Scan for the cell matching the given text and deliver its (x, y) coordinate at center. 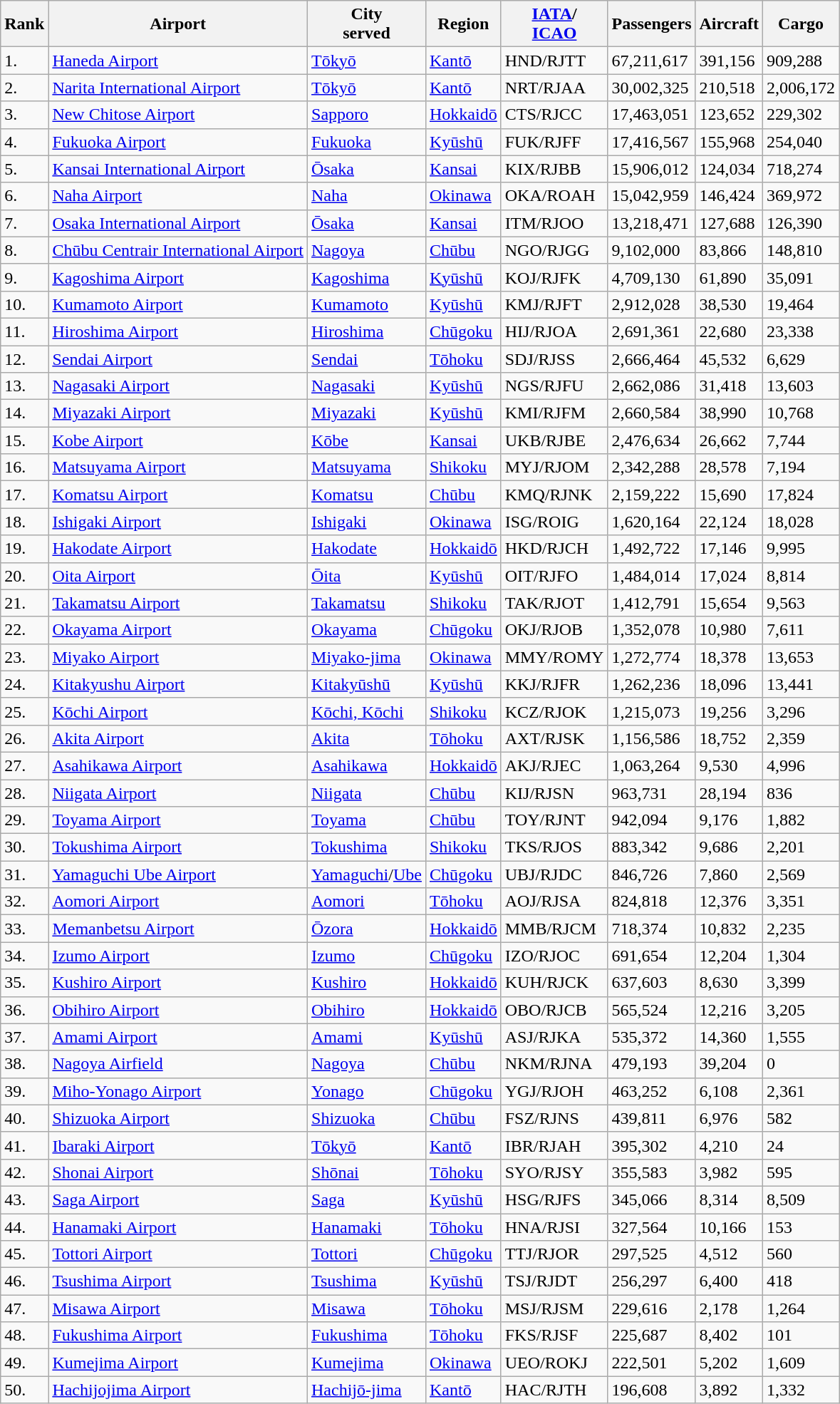
1,555 (801, 1037)
17,463,051 (651, 115)
35,091 (801, 277)
MYJ/RJOM (554, 468)
8,314 (730, 1199)
Yamaguchi/Ube (367, 874)
OKA/ROAH (554, 196)
Cargo (801, 24)
31. (24, 874)
Tsushima (367, 1281)
Cityserved (367, 24)
229,302 (801, 115)
17,416,567 (651, 142)
9,176 (730, 820)
Hakodate Airport (178, 549)
MSJ/RJSM (554, 1308)
Sendai Airport (178, 358)
1,262,236 (651, 684)
TAK/RJOT (554, 603)
535,372 (651, 1037)
148,810 (801, 250)
565,524 (651, 1010)
37. (24, 1037)
9,686 (730, 847)
29. (24, 820)
Ishigaki (367, 522)
Komatsu Airport (178, 495)
836 (801, 793)
13,603 (801, 386)
3,351 (801, 902)
146,424 (730, 196)
327,564 (651, 1227)
19,464 (801, 304)
2,662,086 (651, 386)
43. (24, 1199)
9,530 (730, 765)
Hiroshima Airport (178, 331)
35. (24, 983)
TKS/RJOS (554, 847)
Fukuoka Airport (178, 142)
40. (24, 1118)
Sapporo (367, 115)
196,608 (651, 1390)
26. (24, 738)
9,102,000 (651, 250)
824,818 (651, 902)
Airport (178, 24)
17. (24, 495)
22,124 (730, 522)
Kobe Airport (178, 440)
AXT/RJSK (554, 738)
883,342 (651, 847)
Kansai International Airport (178, 169)
Rank (24, 24)
13. (24, 386)
NGO/RJGG (554, 250)
Tokushima (367, 847)
595 (801, 1172)
KMQ/RJNK (554, 495)
Naha (367, 196)
YGJ/RJOH (554, 1091)
560 (801, 1254)
UKB/RJBE (554, 440)
Toyama Airport (178, 820)
14,360 (730, 1037)
3,205 (801, 1010)
38,990 (730, 413)
1,156,586 (651, 738)
Amami (367, 1037)
Hanamaki Airport (178, 1227)
Obihiro Airport (178, 1010)
2,666,464 (651, 358)
HKD/RJCH (554, 549)
10. (24, 304)
39,204 (730, 1064)
Fukuoka (367, 142)
153 (801, 1227)
Obihiro (367, 1010)
KMI/RJFM (554, 413)
Hanamaki (367, 1227)
AKJ/RJEC (554, 765)
Fukushima Airport (178, 1336)
HAC/RJTH (554, 1390)
4,996 (801, 765)
Aomori Airport (178, 902)
45,532 (730, 358)
ASJ/RJKA (554, 1037)
Tottori (367, 1254)
KUH/RJCK (554, 983)
5,202 (730, 1363)
IBR/RJAH (554, 1145)
1,063,264 (651, 765)
463,252 (651, 1091)
1,412,791 (651, 603)
12,216 (730, 1010)
Kōchi Airport (178, 711)
47. (24, 1308)
Kōchi, Kōchi (367, 711)
38. (24, 1064)
30. (24, 847)
Passengers (651, 24)
KMJ/RJFT (554, 304)
OIT/RJFO (554, 576)
Akita (367, 738)
6,108 (730, 1091)
Ōzora (367, 929)
30,002,325 (651, 88)
254,040 (801, 142)
7,194 (801, 468)
1,609 (801, 1363)
46. (24, 1281)
23. (24, 657)
UEO/ROKJ (554, 1363)
19. (24, 549)
Kushiro Airport (178, 983)
13,441 (801, 684)
8. (24, 250)
15,654 (730, 603)
Naha Airport (178, 196)
846,726 (651, 874)
Ishigaki Airport (178, 522)
7,611 (801, 630)
3,296 (801, 711)
Shōnai (367, 1172)
1,215,073 (651, 711)
83,866 (730, 250)
18,752 (730, 738)
Nagasaki Airport (178, 386)
718,374 (651, 929)
SYO/RJSY (554, 1172)
New Chitose Airport (178, 115)
2,912,028 (651, 304)
Misawa (367, 1308)
Akita Airport (178, 738)
0 (801, 1064)
FUK/RJFF (554, 142)
Miyako Airport (178, 657)
10,980 (730, 630)
256,297 (651, 1281)
963,731 (651, 793)
8,814 (801, 576)
24 (801, 1145)
HND/RJTT (554, 61)
12. (24, 358)
Kumejima (367, 1363)
23,338 (801, 331)
4,512 (730, 1254)
225,687 (651, 1336)
Saga (367, 1199)
12,204 (730, 956)
418 (801, 1281)
TTJ/RJOR (554, 1254)
15,042,959 (651, 196)
369,972 (801, 196)
TSJ/RJDT (554, 1281)
Takamatsu (367, 603)
8,630 (730, 983)
Tokushima Airport (178, 847)
Miho-Yonago Airport (178, 1091)
Kagoshima (367, 277)
355,583 (651, 1172)
1,332 (801, 1390)
2,691,361 (651, 331)
Toyama (367, 820)
1. (24, 61)
10,166 (730, 1227)
Matsuyama Airport (178, 468)
124,034 (730, 169)
CTS/RJCC (554, 115)
MMY/ROMY (554, 657)
Yonago (367, 1091)
Takamatsu Airport (178, 603)
9,995 (801, 549)
FKS/RJSF (554, 1336)
HNA/RJSI (554, 1227)
345,066 (651, 1199)
Shonai Airport (178, 1172)
Yamaguchi Ube Airport (178, 874)
Kitakyushu Airport (178, 684)
Tsushima Airport (178, 1281)
Narita International Airport (178, 88)
13,218,471 (651, 223)
12,376 (730, 902)
9,563 (801, 603)
Aomori (367, 902)
2,342,288 (651, 468)
42. (24, 1172)
31,418 (730, 386)
Saga Airport (178, 1199)
IZO/RJOC (554, 956)
127,688 (730, 223)
7,860 (730, 874)
3,399 (801, 983)
2,006,172 (801, 88)
942,094 (651, 820)
Kumamoto Airport (178, 304)
41. (24, 1145)
10,832 (730, 929)
32. (24, 902)
38,530 (730, 304)
Region (463, 24)
28. (24, 793)
25. (24, 711)
AOJ/RJSA (554, 902)
6. (24, 196)
Okayama (367, 630)
Shizuoka Airport (178, 1118)
18,028 (801, 522)
NGS/RJFU (554, 386)
15,906,012 (651, 169)
28,194 (730, 793)
33. (24, 929)
126,390 (801, 223)
17,146 (730, 549)
KOJ/RJFK (554, 277)
Oita Airport (178, 576)
19,256 (730, 711)
Izumo Airport (178, 956)
KKJ/RJFR (554, 684)
3,892 (730, 1390)
Miyazaki Airport (178, 413)
36. (24, 1010)
Sendai (367, 358)
123,652 (730, 115)
Kumejima Airport (178, 1363)
479,193 (651, 1064)
4,709,130 (651, 277)
HSG/RJFS (554, 1199)
1,882 (801, 820)
Niigata Airport (178, 793)
Ibaraki Airport (178, 1145)
27. (24, 765)
1,272,774 (651, 657)
MMB/RJCM (554, 929)
Memanbetsu Airport (178, 929)
61,890 (730, 277)
Miyazaki (367, 413)
Hakodate (367, 549)
Hachijojima Airport (178, 1390)
Kōbe (367, 440)
5. (24, 169)
Osaka International Airport (178, 223)
582 (801, 1118)
391,156 (730, 61)
18,378 (730, 657)
Fukushima (367, 1336)
48. (24, 1336)
39. (24, 1091)
Shizuoka (367, 1118)
17,824 (801, 495)
NKM/RJNA (554, 1064)
Nagoya Airfield (178, 1064)
FSZ/RJNS (554, 1118)
2,159,222 (651, 495)
Kushiro (367, 983)
67,211,617 (651, 61)
21. (24, 603)
691,654 (651, 956)
Hiroshima (367, 331)
Miyako-jima (367, 657)
26,662 (730, 440)
Amami Airport (178, 1037)
Okayama Airport (178, 630)
22,680 (730, 331)
45. (24, 1254)
10,768 (801, 413)
9. (24, 277)
6,629 (801, 358)
7. (24, 223)
13,653 (801, 657)
229,616 (651, 1308)
Misawa Airport (178, 1308)
2,359 (801, 738)
NRT/RJAA (554, 88)
210,518 (730, 88)
50. (24, 1390)
ISG/ROIG (554, 522)
16. (24, 468)
OBO/RJCB (554, 1010)
101 (801, 1336)
1,484,014 (651, 576)
Chūbu Centrair International Airport (178, 250)
7,744 (801, 440)
2,235 (801, 929)
49. (24, 1363)
297,525 (651, 1254)
4. (24, 142)
OKJ/RJOB (554, 630)
8,402 (730, 1336)
44. (24, 1227)
637,603 (651, 983)
Matsuyama (367, 468)
222,501 (651, 1363)
34. (24, 956)
6,976 (730, 1118)
1,492,722 (651, 549)
439,811 (651, 1118)
ITM/RJOO (554, 223)
18. (24, 522)
Komatsu (367, 495)
KCZ/RJOK (554, 711)
KIX/RJBB (554, 169)
Aircraft (730, 24)
Kumamoto (367, 304)
Kitakyūshū (367, 684)
15,690 (730, 495)
22. (24, 630)
2,660,584 (651, 413)
HIJ/RJOA (554, 331)
Haneda Airport (178, 61)
TOY/RJNT (554, 820)
1,304 (801, 956)
17,024 (730, 576)
Nagasaki (367, 386)
2,476,634 (651, 440)
2,569 (801, 874)
Tottori Airport (178, 1254)
Asahikawa (367, 765)
18,096 (730, 684)
Niigata (367, 793)
11. (24, 331)
IATA/ICAO (554, 24)
718,274 (801, 169)
Kagoshima Airport (178, 277)
3,982 (730, 1172)
KIJ/RJSN (554, 793)
2,201 (801, 847)
6,400 (730, 1281)
2,178 (730, 1308)
Ōita (367, 576)
2. (24, 88)
1,352,078 (651, 630)
Izumo (367, 956)
15. (24, 440)
395,302 (651, 1145)
24. (24, 684)
909,288 (801, 61)
28,578 (730, 468)
4,210 (730, 1145)
8,509 (801, 1199)
20. (24, 576)
1,620,164 (651, 522)
14. (24, 413)
Hachijō-jima (367, 1390)
Asahikawa Airport (178, 765)
1,264 (801, 1308)
155,968 (730, 142)
2,361 (801, 1091)
3. (24, 115)
SDJ/RJSS (554, 358)
UBJ/RJDC (554, 874)
